Locate the cell with the specified text and output its (X, Y) center coordinate. 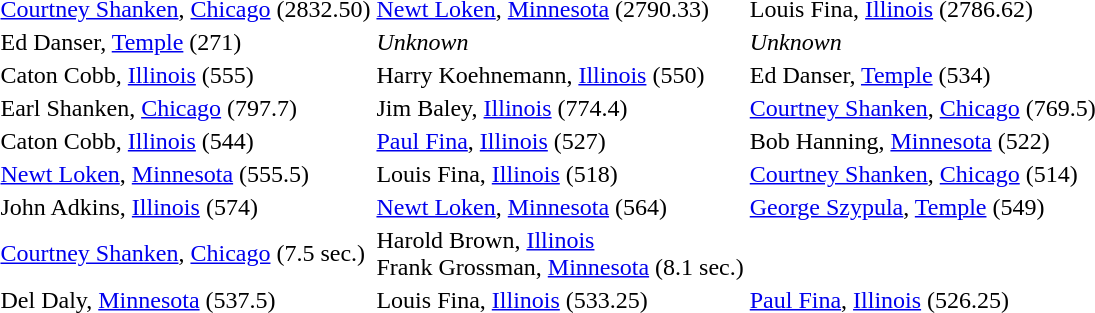
Louis Fina, Illinois (518) (560, 174)
Harry Koehnemann, Illinois (550) (560, 75)
Harold Brown, IllinoisFrank Grossman, Minnesota (8.1 sec.) (560, 254)
Paul Fina, Illinois (527) (560, 141)
Jim Baley, Illinois (774.4) (560, 108)
Newt Loken, Minnesota (564) (560, 207)
Unknown (560, 42)
